Output the [x, y] coordinate of the center of the cell containing the given text.  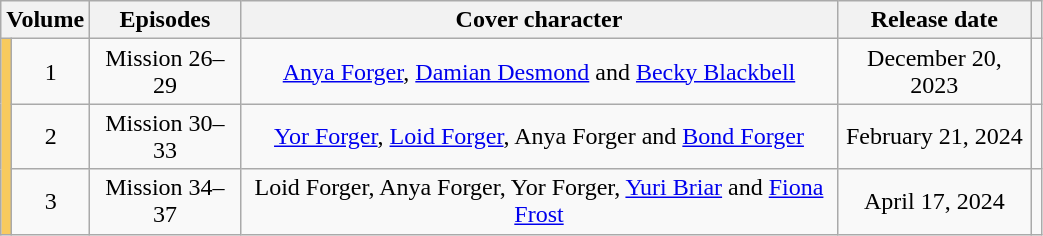
Mission 34–37 [166, 202]
Release date [934, 20]
Mission 30–33 [166, 136]
Mission 26–29 [166, 72]
Yor Forger, Loid Forger, Anya Forger and Bond Forger [539, 136]
2 [51, 136]
February 21, 2024 [934, 136]
3 [51, 202]
1 [51, 72]
Loid Forger, Anya Forger, Yor Forger, Yuri Briar and Fiona Frost [539, 202]
Volume [46, 20]
April 17, 2024 [934, 202]
December 20, 2023 [934, 72]
Episodes [166, 20]
Anya Forger, Damian Desmond and Becky Blackbell [539, 72]
Cover character [539, 20]
